Capture the cell that displays the provided text and extract its [x, y] central coordinate. 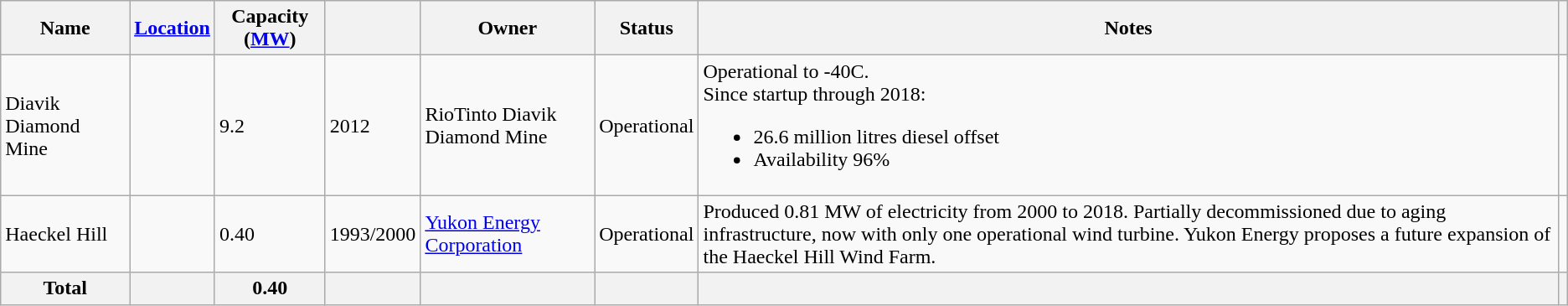
Notes [1128, 29]
9.2 [270, 126]
Location [173, 29]
2012 [373, 126]
Name [65, 29]
Yukon Energy Corporation [508, 234]
Haeckel Hill [65, 234]
Operational to -40C.Since startup through 2018:26.6 million litres diesel offsetAvailability 96% [1128, 126]
Capacity (MW) [270, 29]
Total [65, 288]
Owner [508, 29]
1993/2000 [373, 234]
RioTinto Diavik Diamond Mine [508, 126]
Status [647, 29]
Diavik Diamond Mine [65, 126]
